Locate the cell with the specified text and output its (x, y) center coordinate. 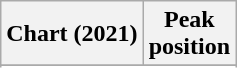
Chart (2021) (72, 34)
Peakposition (189, 34)
